Find where the given text appears and provide that cell's center as (x, y) coordinate. 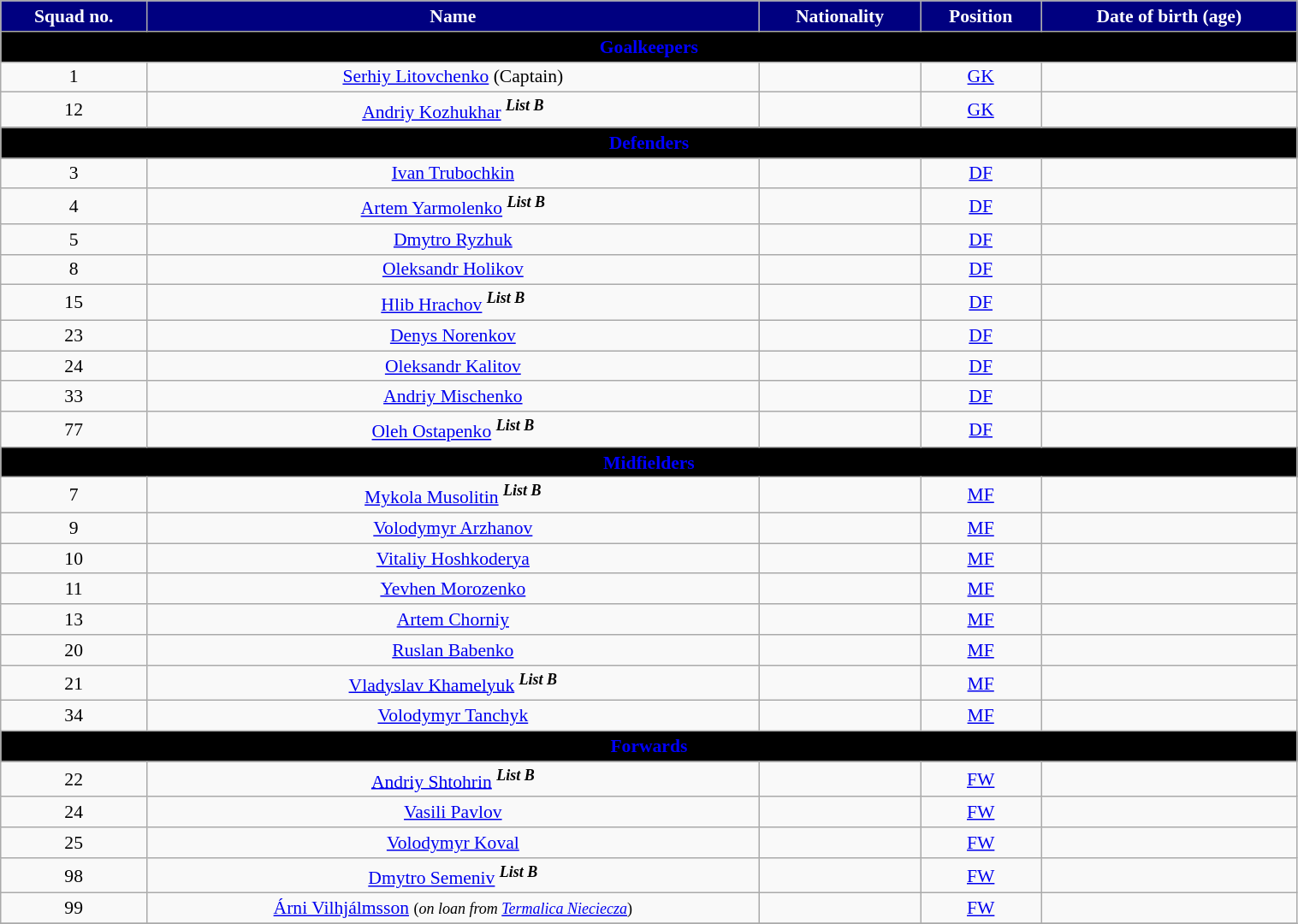
Forwards (649, 747)
13 (74, 619)
34 (74, 716)
1 (74, 77)
Squad no. (74, 16)
10 (74, 559)
Volodymyr Koval (453, 843)
Andriy Shtohrin List B (453, 779)
8 (74, 270)
23 (74, 335)
Dmytro Semeniv List B (453, 876)
Andriy Kozhukhar List B (453, 110)
Volodymyr Arzhanov (453, 529)
Yevhen Morozenko (453, 589)
12 (74, 110)
Name (453, 16)
Serhiy Litovchenko (Captain) (453, 77)
9 (74, 529)
Mykola Musolitin List B (453, 495)
Oleksandr Kalitov (453, 366)
Andriy Mischenko (453, 397)
Oleh Ostapenko List B (453, 429)
20 (74, 650)
Volodymyr Tanchyk (453, 716)
Dmytro Ryzhuk (453, 240)
Denys Norenkov (453, 335)
5 (74, 240)
Goalkeepers (649, 47)
Oleksandr Holikov (453, 270)
4 (74, 207)
Árni Vilhjálmsson (on loan from Termalica Nieciecza) (453, 909)
Ivan Trubochkin (453, 174)
11 (74, 589)
Vasili Pavlov (453, 813)
Defenders (649, 143)
15 (74, 303)
Hlib Hrachov List B (453, 303)
21 (74, 683)
Artem Chorniy (453, 619)
Date of birth (age) (1170, 16)
7 (74, 495)
25 (74, 843)
Vladyslav Khamelyuk List B (453, 683)
77 (74, 429)
Nationality (840, 16)
3 (74, 174)
Midfielders (649, 463)
Ruslan Babenko (453, 650)
Vitaliy Hoshkoderya (453, 559)
33 (74, 397)
Artem Yarmolenko List B (453, 207)
Position (981, 16)
22 (74, 779)
98 (74, 876)
99 (74, 909)
